Return (x, y) of the center of cell containing provided text 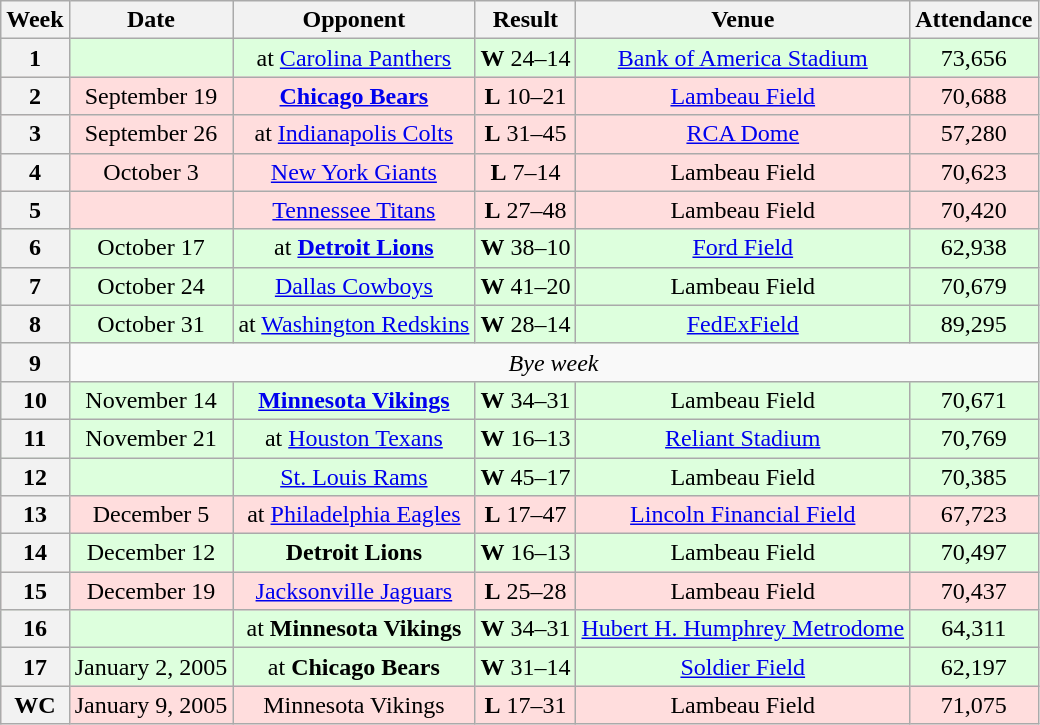
7 (35, 286)
RCA Dome (743, 134)
57,280 (974, 134)
L 25–28 (526, 591)
4 (35, 172)
January 9, 2005 (151, 705)
September 26 (151, 134)
October 31 (151, 324)
New York Giants (354, 172)
6 (35, 248)
70,679 (974, 286)
73,656 (974, 58)
Tennessee Titans (354, 210)
November 14 (151, 400)
1 (35, 58)
70,497 (974, 553)
5 (35, 210)
Attendance (974, 20)
Soldier Field (743, 667)
89,295 (974, 324)
Week (35, 20)
L 17–31 (526, 705)
8 (35, 324)
62,197 (974, 667)
October 3 (151, 172)
December 5 (151, 515)
at Houston Texans (354, 438)
Bank of America Stadium (743, 58)
70,671 (974, 400)
W 41–20 (526, 286)
67,723 (974, 515)
Detroit Lions (354, 553)
70,623 (974, 172)
Hubert H. Humphrey Metrodome (743, 629)
70,688 (974, 96)
FedExField (743, 324)
70,769 (974, 438)
Chicago Bears (354, 96)
Jacksonville Jaguars (354, 591)
Ford Field (743, 248)
at Philadelphia Eagles (354, 515)
Result (526, 20)
9 (35, 362)
Venue (743, 20)
December 19 (151, 591)
L 10–21 (526, 96)
WC (35, 705)
September 19 (151, 96)
L 31–45 (526, 134)
L 17–47 (526, 515)
Lincoln Financial Field (743, 515)
at Detroit Lions (354, 248)
16 (35, 629)
at Indianapolis Colts (354, 134)
3 (35, 134)
November 21 (151, 438)
W 45–17 (526, 477)
Opponent (354, 20)
December 12 (151, 553)
Date (151, 20)
St. Louis Rams (354, 477)
70,437 (974, 591)
2 (35, 96)
W 38–10 (526, 248)
W 24–14 (526, 58)
at Chicago Bears (354, 667)
L 7–14 (526, 172)
at Minnesota Vikings (354, 629)
70,420 (974, 210)
12 (35, 477)
62,938 (974, 248)
W 28–14 (526, 324)
at Carolina Panthers (354, 58)
October 24 (151, 286)
15 (35, 591)
L 27–48 (526, 210)
17 (35, 667)
10 (35, 400)
70,385 (974, 477)
Bye week (554, 362)
January 2, 2005 (151, 667)
64,311 (974, 629)
October 17 (151, 248)
13 (35, 515)
at Washington Redskins (354, 324)
Reliant Stadium (743, 438)
11 (35, 438)
14 (35, 553)
W 31–14 (526, 667)
Dallas Cowboys (354, 286)
71,075 (974, 705)
